For the text-containing cell, return its midpoint in [X, Y] coordinate format. 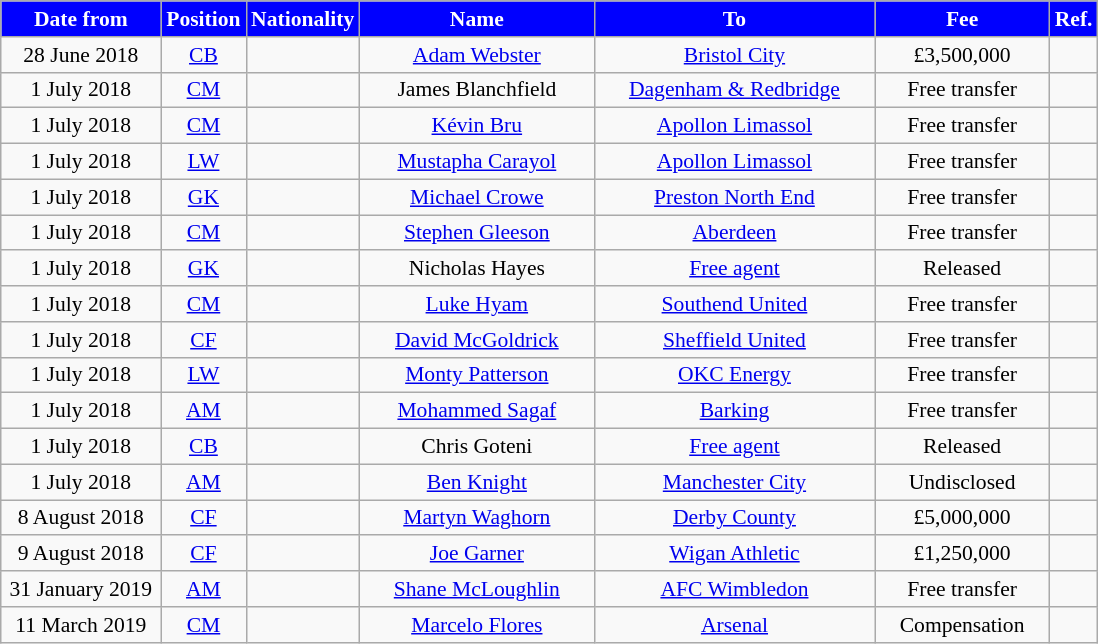
11 March 2019 [81, 625]
Joe Garner [476, 554]
Name [476, 19]
To [734, 19]
28 June 2018 [81, 55]
Kévin Bru [476, 126]
Adam Webster [476, 55]
£1,250,000 [962, 554]
AFC Wimbledon [734, 589]
Preston North End [734, 197]
James Blanchfield [476, 90]
Bristol City [734, 55]
Monty Patterson [476, 375]
£5,000,000 [962, 518]
Southend United [734, 304]
31 January 2019 [81, 589]
Barking [734, 411]
Shane McLoughlin [476, 589]
Ref. [1074, 19]
Undisclosed [962, 482]
Fee [962, 19]
Luke Hyam [476, 304]
Manchester City [734, 482]
Nationality [302, 19]
David McGoldrick [476, 340]
8 August 2018 [81, 518]
Arsenal [734, 625]
Compensation [962, 625]
OKC Energy [734, 375]
Date from [81, 19]
Sheffield United [734, 340]
£3,500,000 [962, 55]
Wigan Athletic [734, 554]
Martyn Waghorn [476, 518]
Derby County [734, 518]
Ben Knight [476, 482]
Marcelo Flores [476, 625]
Dagenham & Redbridge [734, 90]
Stephen Gleeson [476, 233]
Michael Crowe [476, 197]
Chris Goteni [476, 447]
Aberdeen [734, 233]
Nicholas Hayes [476, 269]
Position [204, 19]
Mustapha Carayol [476, 162]
9 August 2018 [81, 554]
Mohammed Sagaf [476, 411]
